Output the (X, Y) coordinate of the center of the cell containing the given text.  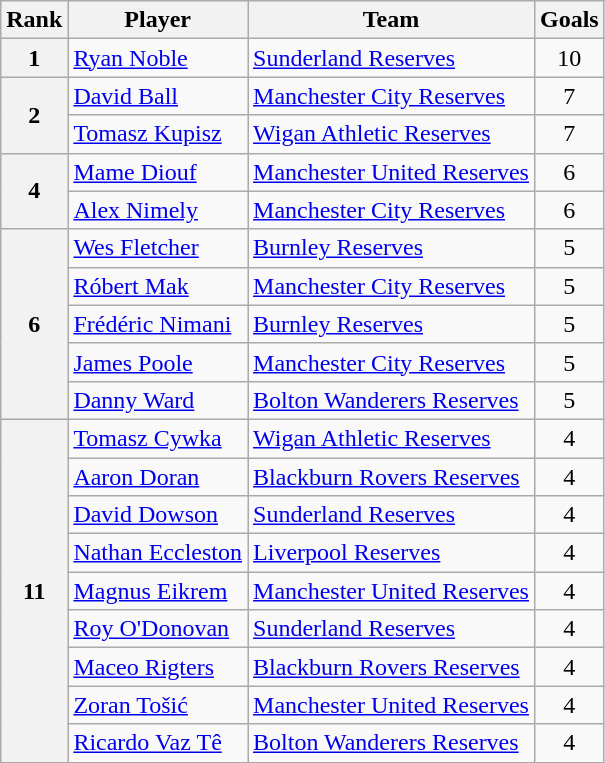
Danny Ward (158, 400)
Liverpool Reserves (392, 553)
Mame Diouf (158, 172)
10 (569, 58)
Tomasz Cywka (158, 438)
David Dowson (158, 515)
Magnus Eikrem (158, 591)
David Ball (158, 96)
Ryan Noble (158, 58)
Frédéric Nimani (158, 324)
Maceo Rigters (158, 667)
Roy O'Donovan (158, 629)
Nathan Eccleston (158, 553)
Alex Nimely (158, 210)
James Poole (158, 362)
Goals (569, 20)
11 (34, 590)
Tomasz Kupisz (158, 134)
Róbert Mak (158, 286)
Zoran Tošić (158, 705)
Ricardo Vaz Tê (158, 743)
2 (34, 115)
Rank (34, 20)
1 (34, 58)
Aaron Doran (158, 477)
Team (392, 20)
Wes Fletcher (158, 248)
Player (158, 20)
